For the text-containing cell, return its midpoint in [x, y] coordinate format. 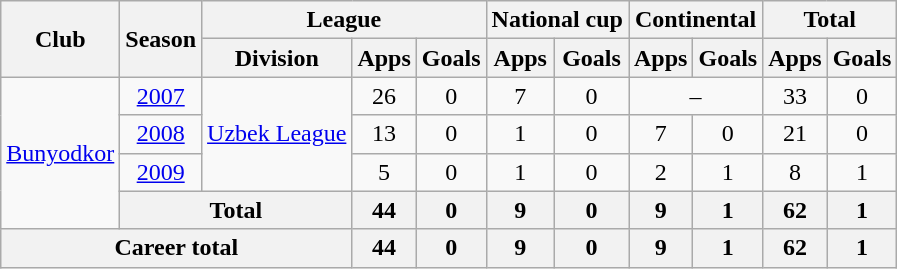
National cup [557, 20]
2009 [161, 172]
21 [795, 134]
Club [60, 39]
Division [277, 58]
Season [161, 39]
Uzbek League [277, 134]
5 [384, 172]
Career total [176, 248]
Bunyodkor [60, 153]
2 [660, 172]
26 [384, 96]
2008 [161, 134]
2007 [161, 96]
League [344, 20]
Continental [695, 20]
8 [795, 172]
13 [384, 134]
33 [795, 96]
– [695, 96]
